Output the (x, y) coordinate of the center of the cell containing the given text.  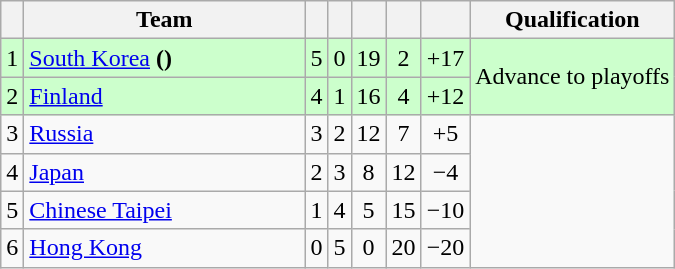
Finland (164, 96)
7 (404, 134)
+17 (446, 58)
South Korea () (164, 58)
15 (404, 210)
+5 (446, 134)
Hong Kong (164, 248)
Russia (164, 134)
Japan (164, 172)
Team (164, 20)
Qualification (572, 20)
8 (368, 172)
Advance to playoffs (572, 77)
−20 (446, 248)
+12 (446, 96)
16 (368, 96)
−10 (446, 210)
Chinese Taipei (164, 210)
6 (12, 248)
19 (368, 58)
20 (404, 248)
−4 (446, 172)
